Return the (X, Y) coordinate for the center point of the cell that contains the specified text.  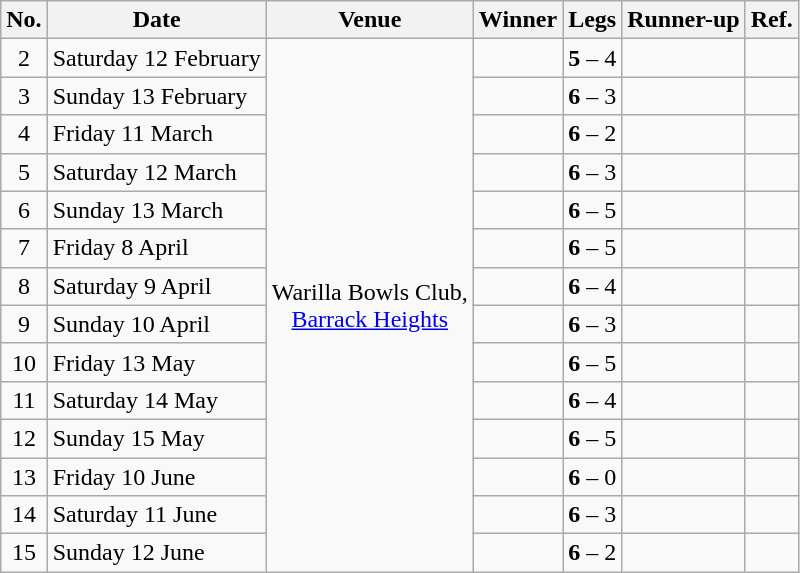
2 (24, 58)
6 (24, 210)
Sunday 15 May (156, 438)
15 (24, 553)
Friday 11 March (156, 134)
Sunday 12 June (156, 553)
10 (24, 362)
Saturday 9 April (156, 286)
Sunday 10 April (156, 324)
Venue (370, 20)
11 (24, 400)
Friday 8 April (156, 248)
Friday 13 May (156, 362)
5 – 4 (592, 58)
4 (24, 134)
Saturday 11 June (156, 515)
13 (24, 477)
9 (24, 324)
Winner (518, 20)
5 (24, 172)
Warilla Bowls Club, Barrack Heights (370, 306)
Saturday 12 February (156, 58)
Sunday 13 February (156, 96)
Ref. (772, 20)
No. (24, 20)
14 (24, 515)
Sunday 13 March (156, 210)
12 (24, 438)
Date (156, 20)
Saturday 14 May (156, 400)
Saturday 12 March (156, 172)
Friday 10 June (156, 477)
8 (24, 286)
3 (24, 96)
Runner-up (684, 20)
Legs (592, 20)
7 (24, 248)
6 – 0 (592, 477)
